Identify which cell holds the provided text, then report its [X, Y] central coordinate. 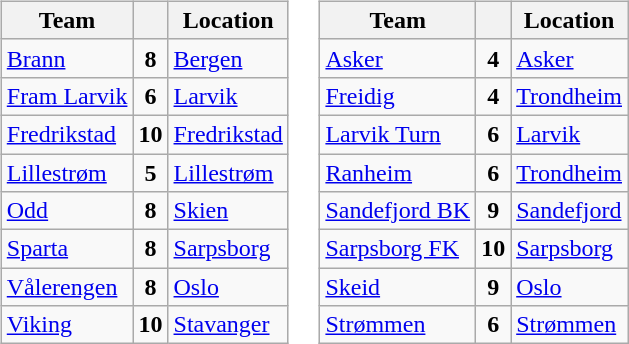
Odd [67, 211]
Larvik Turn [398, 134]
Sandefjord [570, 211]
Ranheim [398, 173]
Viking [67, 325]
Sarpsborg FK [398, 249]
Sandefjord BK [398, 211]
Freidig [398, 96]
Stavanger [228, 325]
Fram Larvik [67, 96]
Sparta [67, 249]
Skeid [398, 287]
5 [150, 173]
Skien [228, 211]
Bergen [228, 58]
Brann [67, 58]
Vålerengen [67, 287]
